Identify which cell holds the provided text, then report its (x, y) central coordinate. 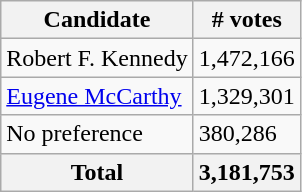
3,181,753 (246, 172)
No preference (97, 134)
Eugene McCarthy (97, 96)
380,286 (246, 134)
# votes (246, 20)
Robert F. Kennedy (97, 58)
1,472,166 (246, 58)
Candidate (97, 20)
1,329,301 (246, 96)
Total (97, 172)
